Pinpoint the cell where the given text exists, returning its [X, Y] midpoint coordinate. 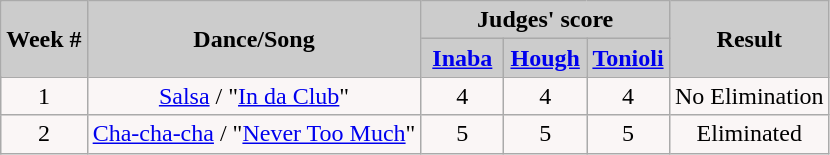
Tonioli [628, 58]
Salsa / "In da Club" [254, 96]
Hough [546, 58]
Eliminated [749, 134]
Cha-cha-cha / "Never Too Much" [254, 134]
1 [44, 96]
Result [749, 39]
Inaba [462, 58]
Week # [44, 39]
Dance/Song [254, 39]
No Elimination [749, 96]
Judges' score [545, 20]
2 [44, 134]
